Detect which cell encompasses the target text, then output its [x, y] center coordinate. 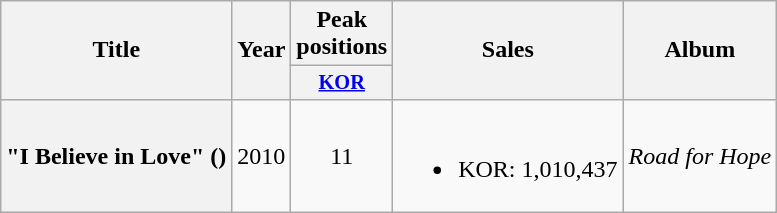
Year [262, 50]
KOR: 1,010,437 [508, 156]
11 [342, 156]
2010 [262, 156]
Title [116, 50]
KOR [342, 83]
"I Believe in Love" () [116, 156]
Album [700, 50]
Peak positions [342, 34]
Road for Hope [700, 156]
Sales [508, 50]
